Identify which cell holds the provided text, then report its [x, y] central coordinate. 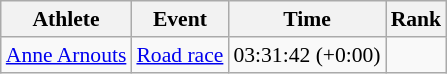
Anne Arnouts [66, 55]
Event [180, 19]
03:31:42 (+0:00) [306, 55]
Athlete [66, 19]
Road race [180, 55]
Time [306, 19]
Rank [416, 19]
